Extract the (X, Y) coordinate from the center of the cell holding the provided text.  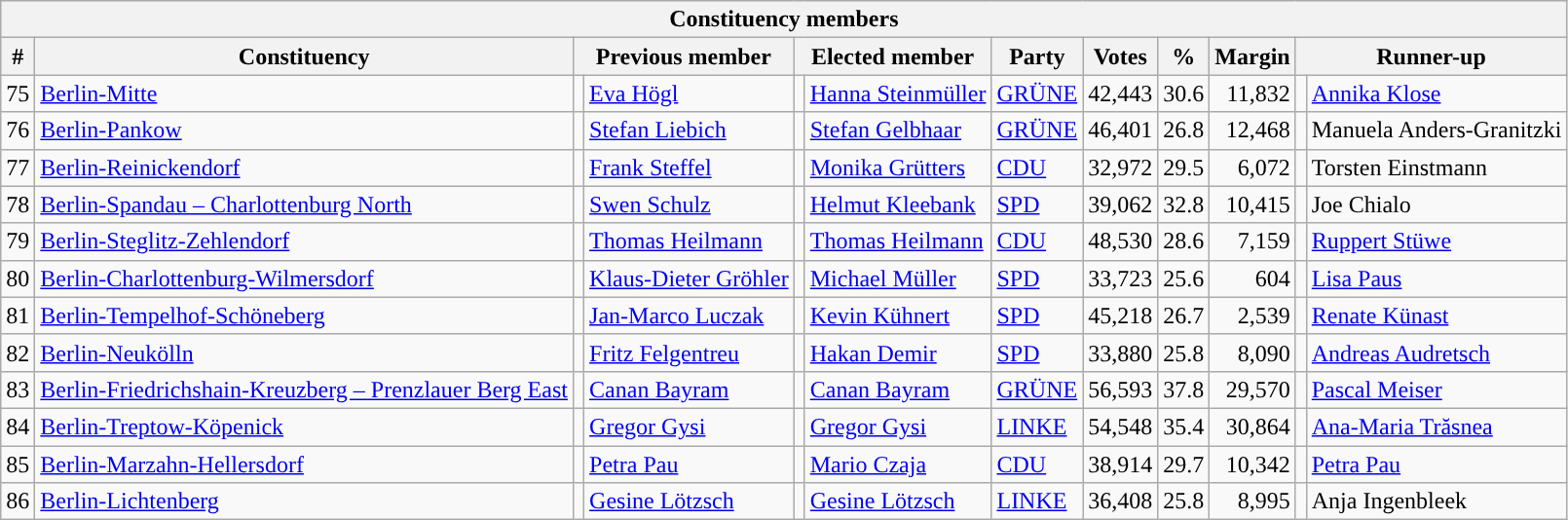
Andreas Audretsch (1437, 353)
Votes (1120, 56)
7,159 (1252, 241)
85 (18, 464)
Berlin-Spandau – Charlottenburg North (304, 204)
35.4 (1184, 427)
30,864 (1252, 427)
Stefan Liebich (690, 130)
10,342 (1252, 464)
Constituency members (784, 19)
80 (18, 279)
25.6 (1184, 279)
42,443 (1120, 93)
Pascal Meiser (1437, 390)
Klaus-Dieter Gröhler (690, 279)
2,539 (1252, 316)
11,832 (1252, 93)
Ana-Maria Trăsnea (1437, 427)
604 (1252, 279)
Berlin-Friedrichshain-Kreuzberg – Prenzlauer Berg East (304, 390)
26.8 (1184, 130)
79 (18, 241)
Helmut Kleebank (898, 204)
Berlin-Charlottenburg-Wilmersdorf (304, 279)
Manuela Anders-Granitzki (1437, 130)
Swen Schulz (690, 204)
Mario Czaja (898, 464)
33,723 (1120, 279)
Ruppert Stüwe (1437, 241)
Elected member (892, 56)
Previous member (684, 56)
6,072 (1252, 167)
75 (18, 93)
77 (18, 167)
# (18, 56)
Runner-up (1432, 56)
Hakan Demir (898, 353)
46,401 (1120, 130)
32.8 (1184, 204)
83 (18, 390)
Torsten Einstmann (1437, 167)
Fritz Felgentreu (690, 353)
39,062 (1120, 204)
8,995 (1252, 501)
Annika Klose (1437, 93)
Michael Müller (898, 279)
48,530 (1120, 241)
33,880 (1120, 353)
Monika Grütters (898, 167)
Berlin-Lichtenberg (304, 501)
Hanna Steinmüller (898, 93)
Frank Steffel (690, 167)
81 (18, 316)
Anja Ingenbleek (1437, 501)
% (1184, 56)
Berlin-Reinickendorf (304, 167)
10,415 (1252, 204)
38,914 (1120, 464)
Eva Högl (690, 93)
26.7 (1184, 316)
Kevin Kühnert (898, 316)
Berlin-Steglitz-Zehlendorf (304, 241)
29.5 (1184, 167)
84 (18, 427)
Renate Künast (1437, 316)
Berlin-Mitte (304, 93)
Stefan Gelbhaar (898, 130)
36,408 (1120, 501)
78 (18, 204)
Joe Chialo (1437, 204)
Margin (1252, 56)
76 (18, 130)
45,218 (1120, 316)
Berlin-Marzahn-Hellersdorf (304, 464)
32,972 (1120, 167)
56,593 (1120, 390)
30.6 (1184, 93)
86 (18, 501)
29.7 (1184, 464)
8,090 (1252, 353)
Constituency (304, 56)
Berlin-Tempelhof-Schöneberg (304, 316)
37.8 (1184, 390)
54,548 (1120, 427)
82 (18, 353)
Party (1037, 56)
28.6 (1184, 241)
Berlin-Pankow (304, 130)
12,468 (1252, 130)
Berlin-Treptow-Köpenick (304, 427)
Lisa Paus (1437, 279)
Berlin-Neukölln (304, 353)
Jan-Marco Luczak (690, 316)
29,570 (1252, 390)
